Pinpoint the cell where the given text exists, returning its (X, Y) midpoint coordinate. 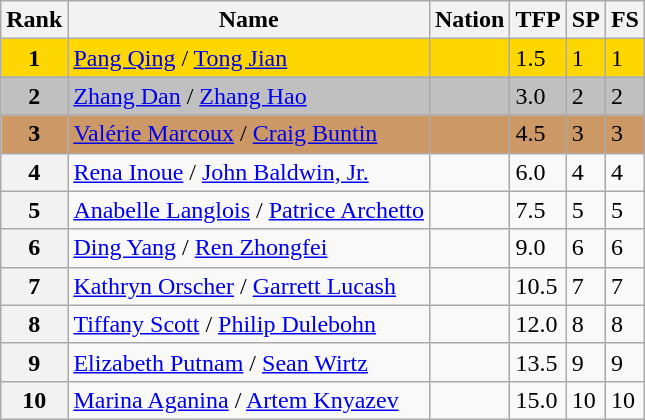
4.5 (538, 134)
7.5 (538, 210)
TFP (538, 20)
Kathryn Orscher / Garrett Lucash (249, 286)
10.5 (538, 286)
6.0 (538, 172)
Pang Qing / Tong Jian (249, 58)
Valérie Marcoux / Craig Buntin (249, 134)
15.0 (538, 400)
Tiffany Scott / Philip Dulebohn (249, 324)
9.0 (538, 248)
1.5 (538, 58)
SP (586, 20)
Nation (469, 20)
12.0 (538, 324)
Rena Inoue / John Baldwin, Jr. (249, 172)
Ding Yang / Ren Zhongfei (249, 248)
Anabelle Langlois / Patrice Archetto (249, 210)
Elizabeth Putnam / Sean Wirtz (249, 362)
Marina Aganina / Artem Knyazev (249, 400)
Zhang Dan / Zhang Hao (249, 96)
13.5 (538, 362)
FS (624, 20)
Name (249, 20)
Rank (34, 20)
3.0 (538, 96)
